Determine the [X, Y] coordinate at the center of the cell enclosing the given text.  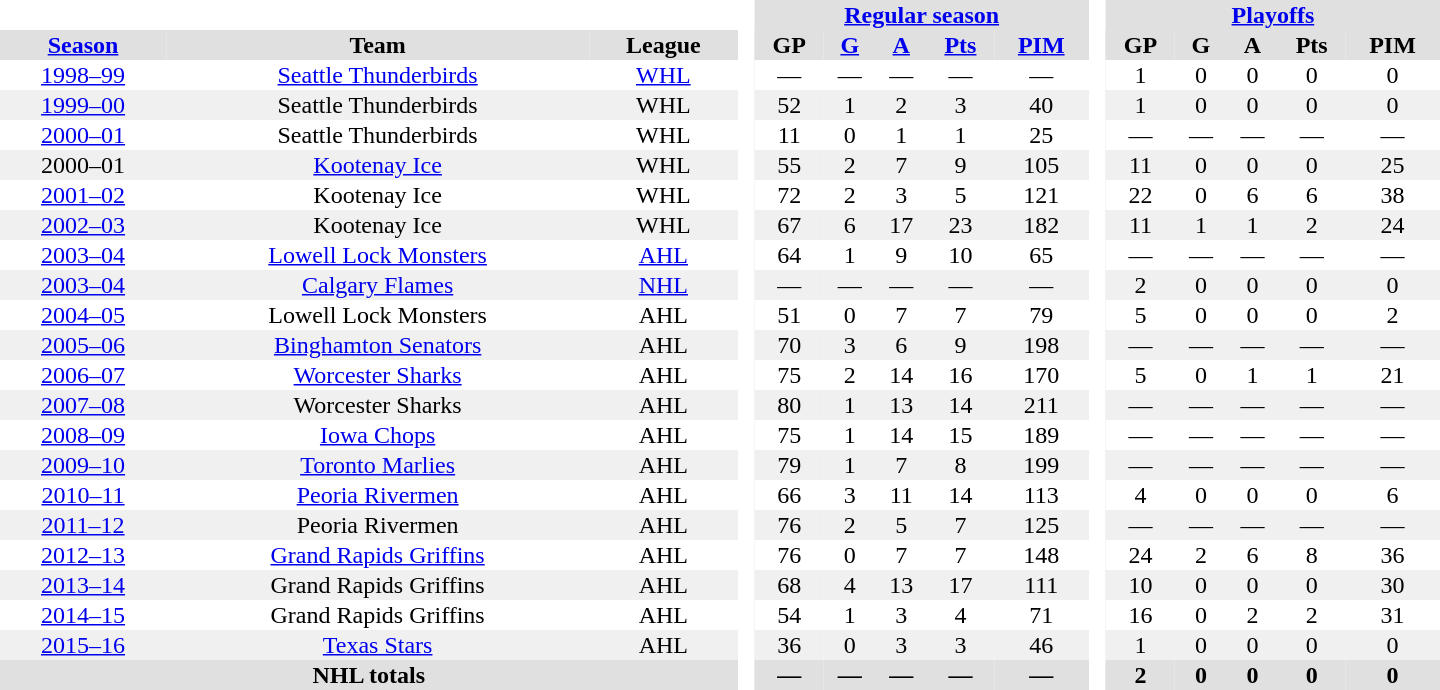
2011–12 [83, 525]
Calgary Flames [378, 285]
Regular season [922, 15]
52 [790, 105]
2012–13 [83, 555]
2007–08 [83, 405]
71 [1042, 615]
2008–09 [83, 435]
54 [790, 615]
Playoffs [1273, 15]
189 [1042, 435]
125 [1042, 525]
1998–99 [83, 75]
65 [1042, 255]
23 [960, 225]
League [663, 45]
NHL [663, 285]
2009–10 [83, 465]
2015–16 [83, 645]
70 [790, 345]
80 [790, 405]
68 [790, 585]
113 [1042, 495]
22 [1140, 195]
2013–14 [83, 585]
40 [1042, 105]
Iowa Chops [378, 435]
55 [790, 165]
66 [790, 495]
2004–05 [83, 315]
121 [1042, 195]
72 [790, 195]
46 [1042, 645]
Texas Stars [378, 645]
1999–00 [83, 105]
105 [1042, 165]
198 [1042, 345]
2014–15 [83, 615]
21 [1392, 375]
64 [790, 255]
30 [1392, 585]
38 [1392, 195]
2005–06 [83, 345]
Season [83, 45]
2010–11 [83, 495]
170 [1042, 375]
182 [1042, 225]
148 [1042, 555]
211 [1042, 405]
2001–02 [83, 195]
2006–07 [83, 375]
NHL totals [368, 675]
111 [1042, 585]
31 [1392, 615]
Binghamton Senators [378, 345]
199 [1042, 465]
51 [790, 315]
67 [790, 225]
Team [378, 45]
2002–03 [83, 225]
Toronto Marlies [378, 465]
15 [960, 435]
